Detect which cell encompasses the target text, then output its (x, y) center coordinate. 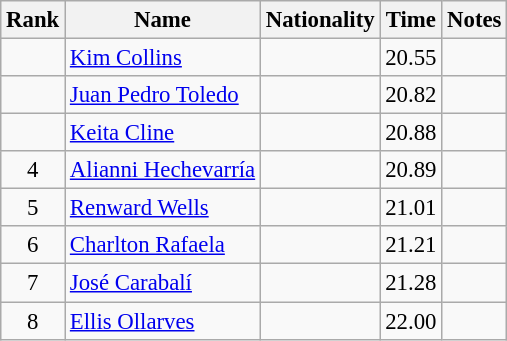
7 (33, 283)
5 (33, 208)
20.55 (411, 58)
José Carabalí (163, 283)
21.01 (411, 208)
6 (33, 245)
21.21 (411, 245)
20.89 (411, 170)
8 (33, 321)
Keita Cline (163, 133)
Notes (474, 20)
22.00 (411, 321)
Name (163, 20)
Alianni Hechevarría (163, 170)
4 (33, 170)
20.82 (411, 95)
Ellis Ollarves (163, 321)
21.28 (411, 283)
Kim Collins (163, 58)
Juan Pedro Toledo (163, 95)
Renward Wells (163, 208)
20.88 (411, 133)
Nationality (320, 20)
Charlton Rafaela (163, 245)
Time (411, 20)
Rank (33, 20)
